Return [x, y] of the center of cell containing provided text 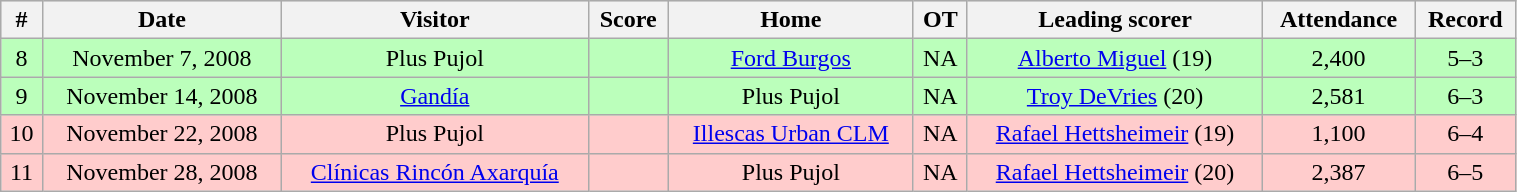
November 28, 2008 [162, 172]
1,100 [1339, 134]
November 22, 2008 [162, 134]
10 [22, 134]
Attendance [1339, 20]
9 [22, 96]
OT [940, 20]
Leading scorer [1114, 20]
8 [22, 58]
11 [22, 172]
Troy DeVries (20) [1114, 96]
Gandía [435, 96]
Visitor [435, 20]
Date [162, 20]
# [22, 20]
Score [628, 20]
Clínicas Rincón Axarquía [435, 172]
Ford Burgos [790, 58]
6–4 [1466, 134]
2,387 [1339, 172]
Illescas Urban CLM [790, 134]
Record [1466, 20]
2,400 [1339, 58]
2,581 [1339, 96]
Rafael Hettsheimeir (20) [1114, 172]
November 7, 2008 [162, 58]
6–5 [1466, 172]
November 14, 2008 [162, 96]
6–3 [1466, 96]
Rafael Hettsheimeir (19) [1114, 134]
Alberto Miguel (19) [1114, 58]
5–3 [1466, 58]
Home [790, 20]
